Scan for the cell matching the given text and deliver its [x, y] coordinate at center. 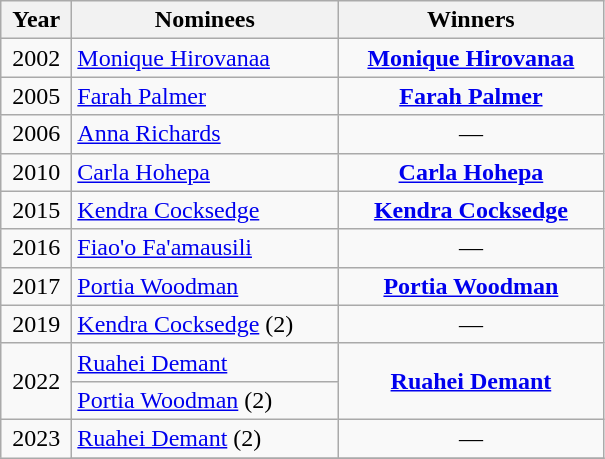
2022 [36, 381]
Anna Richards [205, 134]
2005 [36, 96]
Nominees [205, 20]
Ruahei Demant (2) [205, 438]
Kendra Cocksedge (2) [205, 324]
Year [36, 20]
2010 [36, 172]
2017 [36, 286]
2015 [36, 210]
Winners [471, 20]
Fiao'o Fa'amausili [205, 248]
2006 [36, 134]
2016 [36, 248]
2019 [36, 324]
Portia Woodman (2) [205, 400]
2002 [36, 58]
2023 [36, 438]
